Provide the [x, y] coordinate of the cell's center where the given text is located.  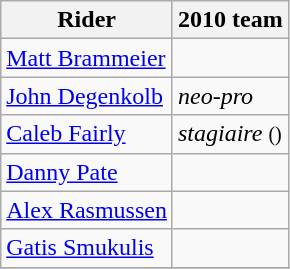
Alex Rasmussen [87, 210]
Danny Pate [87, 172]
neo-pro [230, 96]
Rider [87, 20]
stagiaire () [230, 134]
John Degenkolb [87, 96]
2010 team [230, 20]
Gatis Smukulis [87, 248]
Matt Brammeier [87, 58]
Caleb Fairly [87, 134]
